Locate the cell with the specified text and output its (x, y) center coordinate. 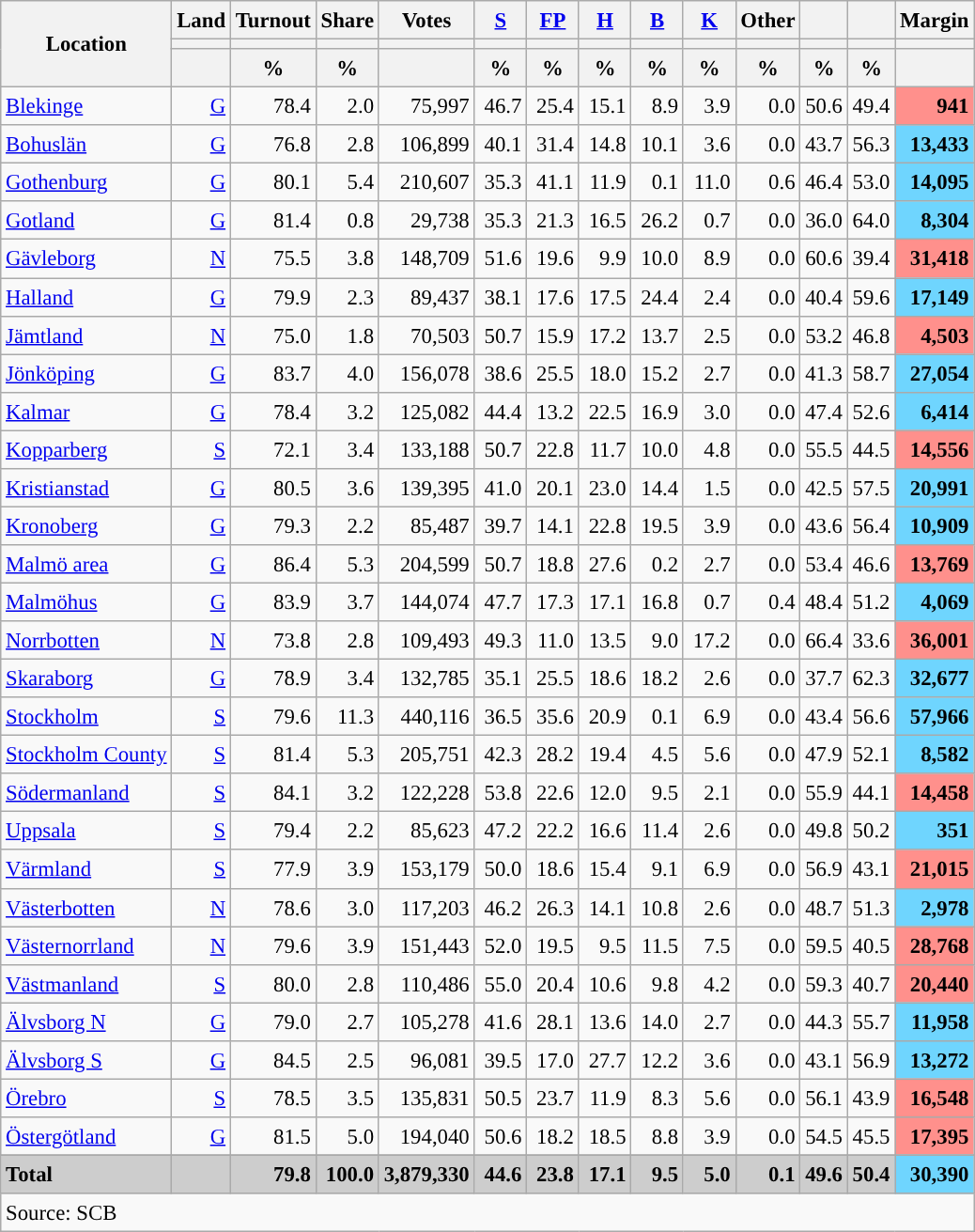
2.1 (709, 793)
41.6 (501, 1022)
40.7 (871, 983)
80.0 (272, 983)
156,078 (426, 374)
109,493 (426, 641)
41.1 (553, 182)
15.9 (553, 335)
4.2 (709, 983)
17.3 (553, 601)
16.8 (658, 601)
3.7 (348, 601)
16.6 (605, 831)
19.6 (553, 259)
17.0 (553, 1060)
43.9 (871, 1098)
11,958 (935, 1022)
Share (348, 21)
23.7 (553, 1098)
25.4 (553, 107)
24.4 (658, 297)
10.8 (658, 908)
48.4 (824, 601)
8.8 (658, 1137)
84.1 (272, 793)
Gotland (86, 220)
59.5 (824, 945)
50.0 (501, 870)
3.5 (348, 1098)
13,769 (935, 564)
83.9 (272, 601)
79.8 (272, 1175)
148,709 (426, 259)
Kristianstad (86, 489)
204,599 (426, 564)
0.8 (348, 220)
1.5 (709, 489)
42.3 (501, 756)
14,095 (935, 182)
Östergötland (86, 1137)
Skaraborg (86, 678)
Värmland (86, 870)
27.6 (605, 564)
4.8 (709, 449)
85,487 (426, 526)
59.6 (871, 297)
135,831 (426, 1098)
17.6 (553, 297)
Source: SCB (487, 1212)
Uppsala (86, 831)
12.2 (658, 1060)
79.0 (272, 1022)
21,015 (935, 870)
86.4 (272, 564)
75.5 (272, 259)
43.6 (824, 526)
44.6 (501, 1175)
Location (86, 44)
9.8 (658, 983)
9.1 (658, 870)
Turnout (272, 21)
39.7 (501, 526)
77.9 (272, 870)
47.7 (501, 601)
7.5 (709, 945)
55.9 (824, 793)
15.2 (658, 374)
49.8 (824, 831)
B (658, 21)
K (709, 21)
10,909 (935, 526)
50.2 (871, 831)
17.5 (605, 297)
Västernorrland (86, 945)
39.5 (501, 1060)
42.5 (824, 489)
H (605, 21)
Norrbotten (86, 641)
Jämtland (86, 335)
4.0 (348, 374)
Västerbotten (86, 908)
41.3 (824, 374)
133,188 (426, 449)
36,001 (935, 641)
40.1 (501, 145)
11.7 (605, 449)
20,440 (935, 983)
46.8 (871, 335)
39.4 (871, 259)
35.6 (553, 716)
22.6 (553, 793)
26.2 (658, 220)
80.5 (272, 489)
36.5 (501, 716)
45.5 (871, 1137)
96,081 (426, 1060)
11.5 (658, 945)
16.9 (658, 412)
50.4 (871, 1175)
12.0 (605, 793)
Södermanland (86, 793)
13,272 (935, 1060)
20.1 (553, 489)
Halland (86, 297)
89,437 (426, 297)
Västmanland (86, 983)
80.1 (272, 182)
6,414 (935, 412)
38.6 (501, 374)
28,768 (935, 945)
56.1 (824, 1098)
132,785 (426, 678)
66.4 (824, 641)
62.3 (871, 678)
Kronoberg (86, 526)
8,582 (935, 756)
32,677 (935, 678)
15.1 (605, 107)
14,458 (935, 793)
30,390 (935, 1175)
76.8 (272, 145)
51.6 (501, 259)
122,228 (426, 793)
Örebro (86, 1098)
51.2 (871, 601)
56.3 (871, 145)
13.5 (605, 641)
Other (768, 21)
210,607 (426, 182)
23.8 (553, 1175)
8,304 (935, 220)
31.4 (553, 145)
2.3 (348, 297)
75,997 (426, 107)
Bohuslän (86, 145)
Kopparberg (86, 449)
70,503 (426, 335)
44.1 (871, 793)
17,395 (935, 1137)
Kalmar (86, 412)
105,278 (426, 1022)
Land (201, 21)
Stockholm (86, 716)
44.5 (871, 449)
2,978 (935, 908)
46.4 (824, 182)
FP (553, 21)
9.9 (605, 259)
10.6 (605, 983)
Malmöhus (86, 601)
Gävleborg (86, 259)
5.4 (348, 182)
20.9 (605, 716)
941 (935, 107)
Älvsborg S (86, 1060)
14.4 (658, 489)
26.3 (553, 908)
79.9 (272, 297)
83.7 (272, 374)
Stockholm County (86, 756)
110,486 (426, 983)
59.3 (824, 983)
117,203 (426, 908)
20,991 (935, 489)
21.3 (553, 220)
13.2 (553, 412)
54.5 (824, 1137)
41.0 (501, 489)
Votes (426, 21)
2.4 (709, 297)
11.3 (348, 716)
46.7 (501, 107)
440,116 (426, 716)
2.0 (348, 107)
Älvsborg N (86, 1022)
Malmö area (86, 564)
4,069 (935, 601)
40.4 (824, 297)
14.0 (658, 1022)
53.0 (871, 182)
55.5 (824, 449)
13,433 (935, 145)
46.6 (871, 564)
4.5 (658, 756)
4,503 (935, 335)
37.7 (824, 678)
351 (935, 831)
47.4 (824, 412)
18.8 (553, 564)
31,418 (935, 259)
81.5 (272, 1137)
55.0 (501, 983)
16,548 (935, 1098)
49.6 (824, 1175)
Margin (935, 21)
60.6 (824, 259)
3.8 (348, 259)
3,879,330 (426, 1175)
53.2 (824, 335)
57,966 (935, 716)
1.8 (348, 335)
53.8 (501, 793)
22.2 (553, 831)
46.2 (501, 908)
Blekinge (86, 107)
144,074 (426, 601)
58.7 (871, 374)
125,082 (426, 412)
78.6 (272, 908)
72.1 (272, 449)
27,054 (935, 374)
49.3 (501, 641)
28.2 (553, 756)
78.9 (272, 678)
53.4 (824, 564)
9.0 (658, 641)
48.7 (824, 908)
14.8 (605, 145)
52.6 (871, 412)
22.5 (605, 412)
194,040 (426, 1137)
43.4 (824, 716)
14,556 (935, 449)
16.5 (605, 220)
52.1 (871, 756)
56.4 (871, 526)
75.0 (272, 335)
205,751 (426, 756)
57.5 (871, 489)
35.1 (501, 678)
44.4 (501, 412)
85,623 (426, 831)
50.5 (501, 1098)
23.0 (605, 489)
Gothenburg (86, 182)
44.3 (824, 1022)
10.1 (658, 145)
73.8 (272, 641)
43.7 (824, 145)
20.4 (553, 983)
55.7 (871, 1022)
49.4 (871, 107)
17,149 (935, 297)
36.0 (824, 220)
Total (86, 1175)
38.1 (501, 297)
Jönköping (86, 374)
51.3 (871, 908)
19.4 (605, 756)
151,443 (426, 945)
13.6 (605, 1022)
13.7 (658, 335)
47.9 (824, 756)
79.4 (272, 831)
56.6 (871, 716)
15.4 (605, 870)
27.7 (605, 1060)
8.3 (658, 1098)
18.5 (605, 1137)
78.5 (272, 1098)
153,179 (426, 870)
18.0 (605, 374)
139,395 (426, 489)
106,899 (426, 145)
0.6 (768, 182)
47.2 (501, 831)
52.0 (501, 945)
64.0 (871, 220)
100.0 (348, 1175)
11.4 (658, 831)
28.1 (553, 1022)
33.6 (871, 641)
0.2 (658, 564)
40.5 (871, 945)
29,738 (426, 220)
0.4 (768, 601)
79.3 (272, 526)
84.5 (272, 1060)
